From the cell containing the given text, extract its center point as [X, Y] coordinate. 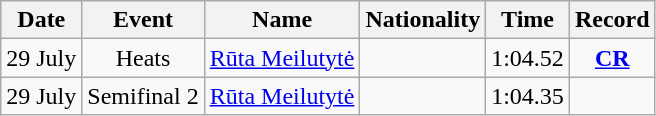
Date [42, 20]
CR [612, 58]
Record [612, 20]
Nationality [423, 20]
1:04.35 [528, 96]
Name [282, 20]
Event [143, 20]
Heats [143, 58]
Semifinal 2 [143, 96]
Time [528, 20]
1:04.52 [528, 58]
